Provide the (X, Y) coordinate of the cell's center where the given text is located.  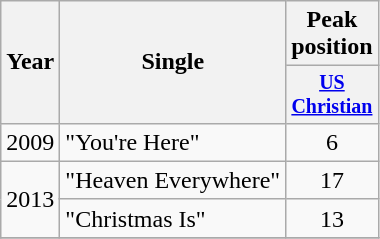
17 (332, 180)
Peak position (332, 34)
6 (332, 142)
Single (173, 62)
US Christian (332, 94)
2013 (30, 199)
Year (30, 62)
"Heaven Everywhere" (173, 180)
"Christmas Is" (173, 218)
13 (332, 218)
2009 (30, 142)
"You're Here" (173, 142)
